Detect which cell encompasses the target text, then output its (X, Y) center coordinate. 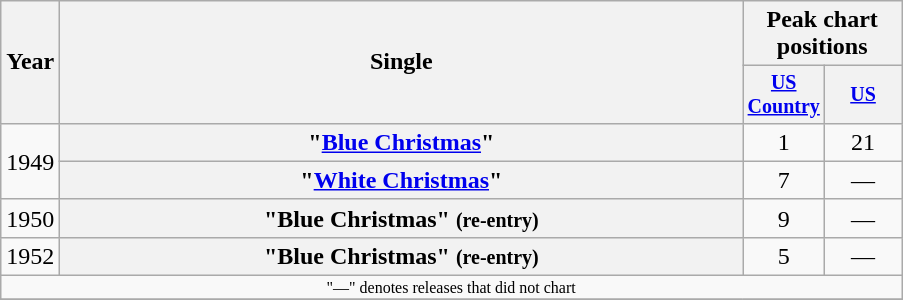
7 (784, 180)
1952 (30, 256)
1 (784, 142)
US Country (784, 94)
Peak chartpositions (822, 34)
Single (402, 62)
1949 (30, 161)
"White Christmas" (402, 180)
9 (784, 218)
"Blue Christmas" (402, 142)
Year (30, 62)
1950 (30, 218)
US (864, 94)
21 (864, 142)
"—" denotes releases that did not chart (452, 288)
5 (784, 256)
